Find where the given text appears and provide that cell's center as (x, y) coordinate. 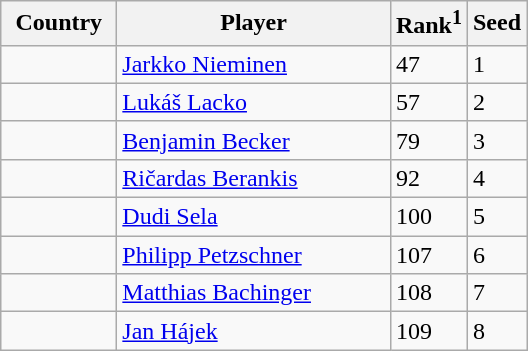
5 (496, 217)
Matthias Bachinger (254, 293)
Benjamin Becker (254, 140)
Player (254, 24)
8 (496, 331)
4 (496, 178)
Dudi Sela (254, 217)
3 (496, 140)
100 (428, 217)
107 (428, 255)
108 (428, 293)
1 (496, 64)
Jarkko Nieminen (254, 64)
Lukáš Lacko (254, 102)
Ričardas Berankis (254, 178)
Jan Hájek (254, 331)
2 (496, 102)
57 (428, 102)
47 (428, 64)
Rank1 (428, 24)
Philipp Petzschner (254, 255)
Seed (496, 24)
Country (59, 24)
109 (428, 331)
79 (428, 140)
7 (496, 293)
6 (496, 255)
92 (428, 178)
